Return (x, y) of the center of cell containing provided text 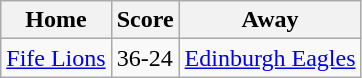
36-24 (145, 58)
Score (145, 20)
Edinburgh Eagles (270, 58)
Home (56, 20)
Fife Lions (56, 58)
Away (270, 20)
